Locate the cell with the specified text and output its (X, Y) center coordinate. 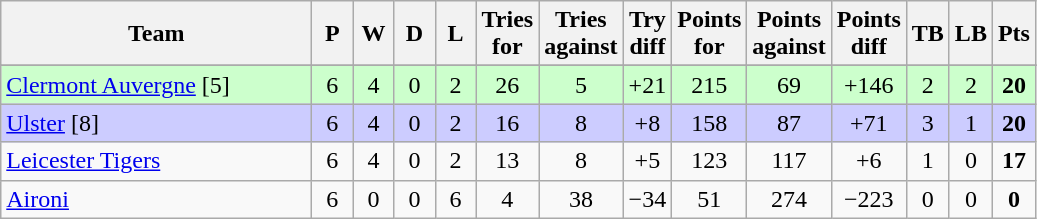
17 (1014, 161)
W (374, 34)
117 (789, 161)
Ulster [8] (156, 123)
+146 (868, 85)
38 (581, 199)
+21 (648, 85)
D (414, 34)
13 (508, 161)
L (456, 34)
−223 (868, 199)
+5 (648, 161)
Points against (789, 34)
Team (156, 34)
TB (928, 34)
Clermont Auvergne [5] (156, 85)
+8 (648, 123)
Points for (710, 34)
Leicester Tigers (156, 161)
5 (581, 85)
158 (710, 123)
215 (710, 85)
+71 (868, 123)
P (332, 34)
Tries against (581, 34)
274 (789, 199)
+6 (868, 161)
−34 (648, 199)
123 (710, 161)
69 (789, 85)
16 (508, 123)
Pts (1014, 34)
3 (928, 123)
LB (970, 34)
51 (710, 199)
Aironi (156, 199)
Tries for (508, 34)
87 (789, 123)
26 (508, 85)
Try diff (648, 34)
Points diff (868, 34)
